Search for the cell housing the specified text and yield its (x, y) center coordinate. 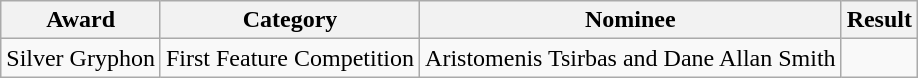
Category (290, 20)
Silver Gryphon (81, 58)
First Feature Competition (290, 58)
Result (879, 20)
Aristomenis Tsirbas and Dane Allan Smith (631, 58)
Award (81, 20)
Nominee (631, 20)
